Search for the cell housing the specified text and yield its [x, y] center coordinate. 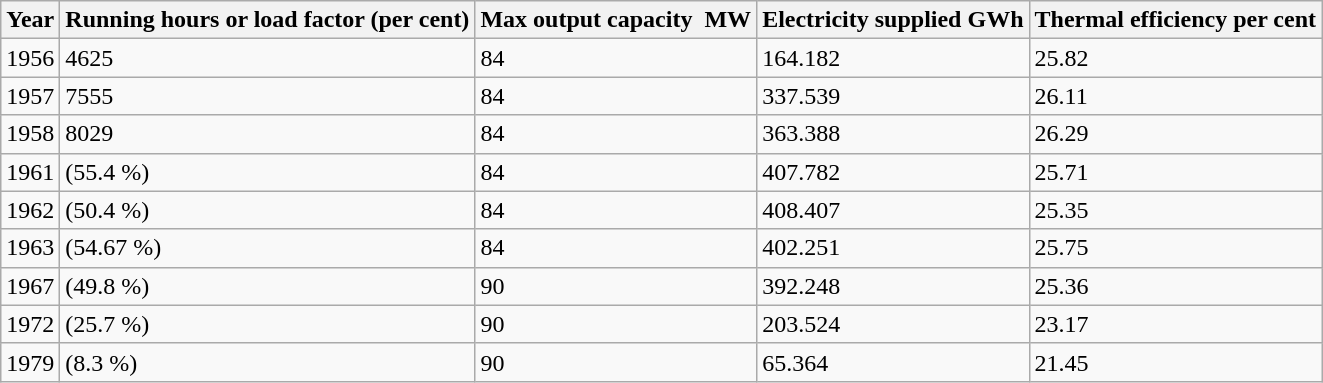
25.82 [1176, 58]
1972 [30, 324]
164.182 [893, 58]
402.251 [893, 248]
26.29 [1176, 134]
1963 [30, 248]
1956 [30, 58]
(8.3 %) [268, 362]
25.36 [1176, 286]
203.524 [893, 324]
1979 [30, 362]
1957 [30, 96]
25.75 [1176, 248]
4625 [268, 58]
363.388 [893, 134]
(49.8 %) [268, 286]
(55.4 %) [268, 172]
8029 [268, 134]
407.782 [893, 172]
21.45 [1176, 362]
1958 [30, 134]
Year [30, 20]
Electricity supplied GWh [893, 20]
(54.67 %) [268, 248]
23.17 [1176, 324]
(50.4 %) [268, 210]
Max output capacity MW [616, 20]
25.71 [1176, 172]
408.407 [893, 210]
1962 [30, 210]
392.248 [893, 286]
337.539 [893, 96]
Running hours or load factor (per cent) [268, 20]
26.11 [1176, 96]
(25.7 %) [268, 324]
1961 [30, 172]
7555 [268, 96]
65.364 [893, 362]
Thermal efficiency per cent [1176, 20]
1967 [30, 286]
25.35 [1176, 210]
